Find where the given text appears and provide that cell's center as [X, Y] coordinate. 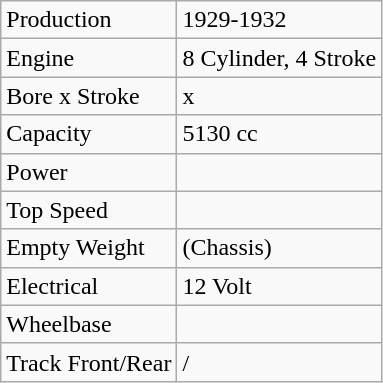
(Chassis) [280, 248]
Wheelbase [89, 324]
1929-1932 [280, 20]
8 Cylinder, 4 Stroke [280, 58]
Production [89, 20]
Bore x Stroke [89, 96]
12 Volt [280, 286]
Power [89, 172]
Top Speed [89, 210]
/ [280, 362]
x [280, 96]
Empty Weight [89, 248]
Electrical [89, 286]
Engine [89, 58]
Capacity [89, 134]
Track Front/Rear [89, 362]
5130 cc [280, 134]
